Detect which cell encompasses the target text, then output its (x, y) center coordinate. 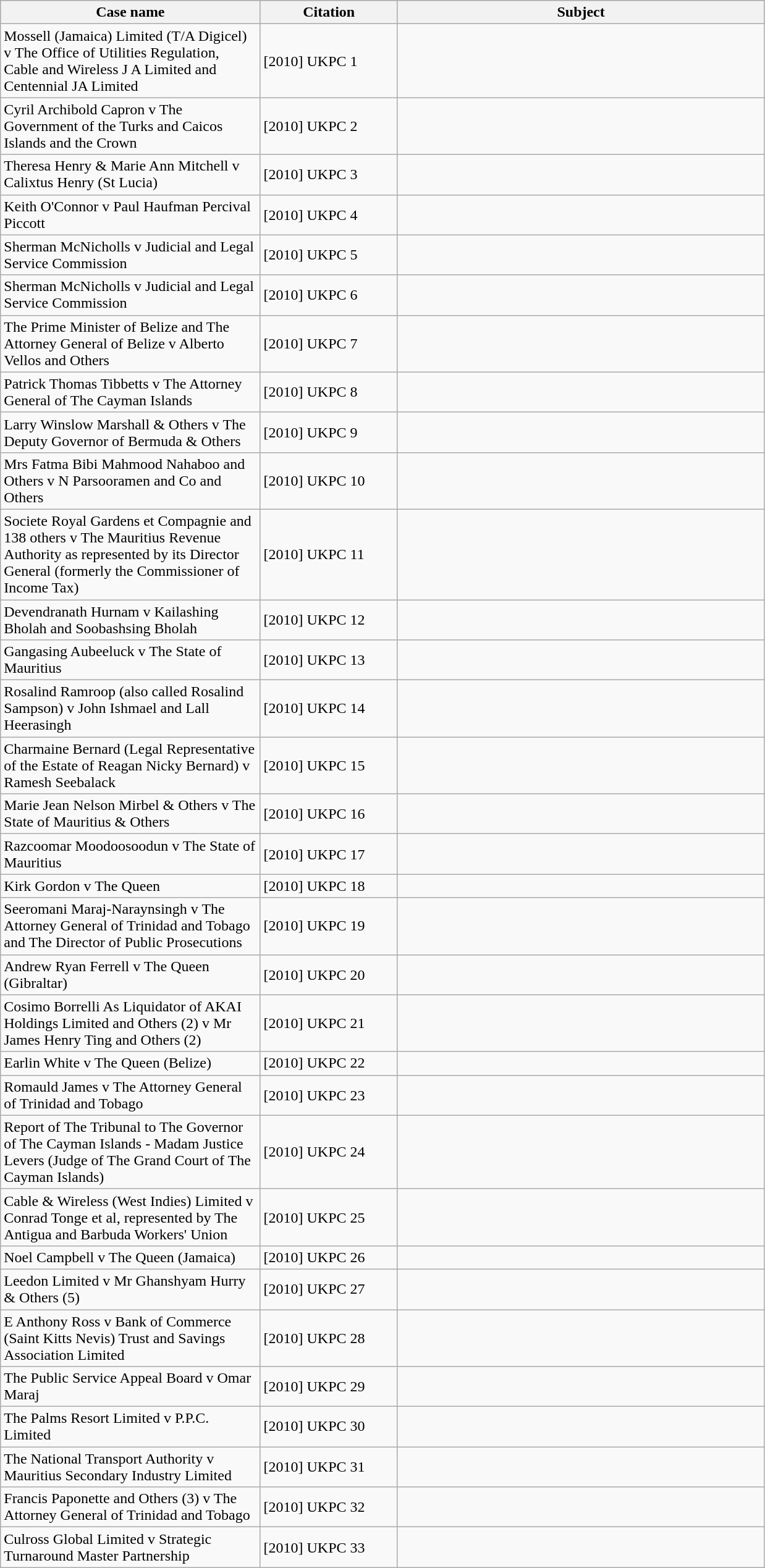
[2010] UKPC 6 (329, 295)
Patrick Thomas Tibbetts v The Attorney General of The Cayman Islands (130, 392)
[2010] UKPC 32 (329, 1507)
[2010] UKPC 24 (329, 1152)
Francis Paponette and Others (3) v The Attorney General of Trinidad and Tobago (130, 1507)
Keith O'Connor v Paul Haufman Percival Piccott (130, 215)
Rosalind Ramroop (also called Rosalind Sampson) v John Ishmael and Lall Heerasingh (130, 709)
Leedon Limited v Mr Ghanshyam Hurry & Others (5) (130, 1289)
The Palms Resort Limited v P.P.C. Limited (130, 1427)
[2010] UKPC 11 (329, 554)
Marie Jean Nelson Mirbel & Others v The State of Mauritius & Others (130, 814)
[2010] UKPC 29 (329, 1386)
E Anthony Ross v Bank of Commerce (Saint Kitts Nevis) Trust and Savings Association Limited (130, 1338)
Earlin White v The Queen (Belize) (130, 1063)
Cable & Wireless (West Indies) Limited v Conrad Tonge et al, represented by The Antigua and Barbuda Workers' Union (130, 1217)
[2010] UKPC 9 (329, 432)
[2010] UKPC 25 (329, 1217)
[2010] UKPC 26 (329, 1257)
[2010] UKPC 12 (329, 619)
[2010] UKPC 2 (329, 126)
The National Transport Authority v Mauritius Secondary Industry Limited (130, 1467)
[2010] UKPC 1 (329, 61)
Kirk Gordon v The Queen (130, 886)
[2010] UKPC 3 (329, 174)
[2010] UKPC 5 (329, 255)
Gangasing Aubeeluck v The State of Mauritius (130, 660)
[2010] UKPC 27 (329, 1289)
Seeromani Maraj-Naraynsingh v The Attorney General of Trinidad and Tobago and The Director of Public Prosecutions (130, 926)
Case name (130, 12)
[2010] UKPC 28 (329, 1338)
Mossell (Jamaica) Limited (T/A Digicel) v The Office of Utilities Regulation, Cable and Wireless J A Limited and Centennial JA Limited (130, 61)
[2010] UKPC 7 (329, 344)
[2010] UKPC 10 (329, 481)
[2010] UKPC 14 (329, 709)
[2010] UKPC 17 (329, 854)
[2010] UKPC 8 (329, 392)
[2010] UKPC 21 (329, 1023)
Cyril Archibold Capron v The Government of the Turks and Caicos Islands and the Crown (130, 126)
The Prime Minister of Belize and The Attorney General of Belize v Alberto Vellos and Others (130, 344)
Culross Global Limited v Strategic Turnaround Master Partnership (130, 1547)
Report of The Tribunal to The Governor of The Cayman Islands - Madam Justice Levers (Judge of The Grand Court of The Cayman Islands) (130, 1152)
Devendranath Hurnam v Kailashing Bholah and Soobashsing Bholah (130, 619)
[2010] UKPC 22 (329, 1063)
[2010] UKPC 30 (329, 1427)
Charmaine Bernard (Legal Representative of the Estate of Reagan Nicky Bernard) v Ramesh Seebalack (130, 765)
Citation (329, 12)
Razcoomar Moodoosoodun v The State of Mauritius (130, 854)
[2010] UKPC 13 (329, 660)
[2010] UKPC 23 (329, 1095)
[2010] UKPC 15 (329, 765)
[2010] UKPC 31 (329, 1467)
Andrew Ryan Ferrell v The Queen (Gibraltar) (130, 975)
[2010] UKPC 33 (329, 1547)
Theresa Henry & Marie Ann Mitchell v Calixtus Henry (St Lucia) (130, 174)
Larry Winslow Marshall & Others v The Deputy Governor of Bermuda & Others (130, 432)
Noel Campbell v The Queen (Jamaica) (130, 1257)
[2010] UKPC 19 (329, 926)
The Public Service Appeal Board v Omar Maraj (130, 1386)
Cosimo Borrelli As Liquidator of AKAI Holdings Limited and Others (2) v Mr James Henry Ting and Others (2) (130, 1023)
Mrs Fatma Bibi Mahmood Nahaboo and Others v N Parsooramen and Co and Others (130, 481)
[2010] UKPC 18 (329, 886)
[2010] UKPC 16 (329, 814)
Romauld James v The Attorney General of Trinidad and Tobago (130, 1095)
[2010] UKPC 20 (329, 975)
[2010] UKPC 4 (329, 215)
Subject (581, 12)
